Capture the cell that displays the provided text and extract its [X, Y] central coordinate. 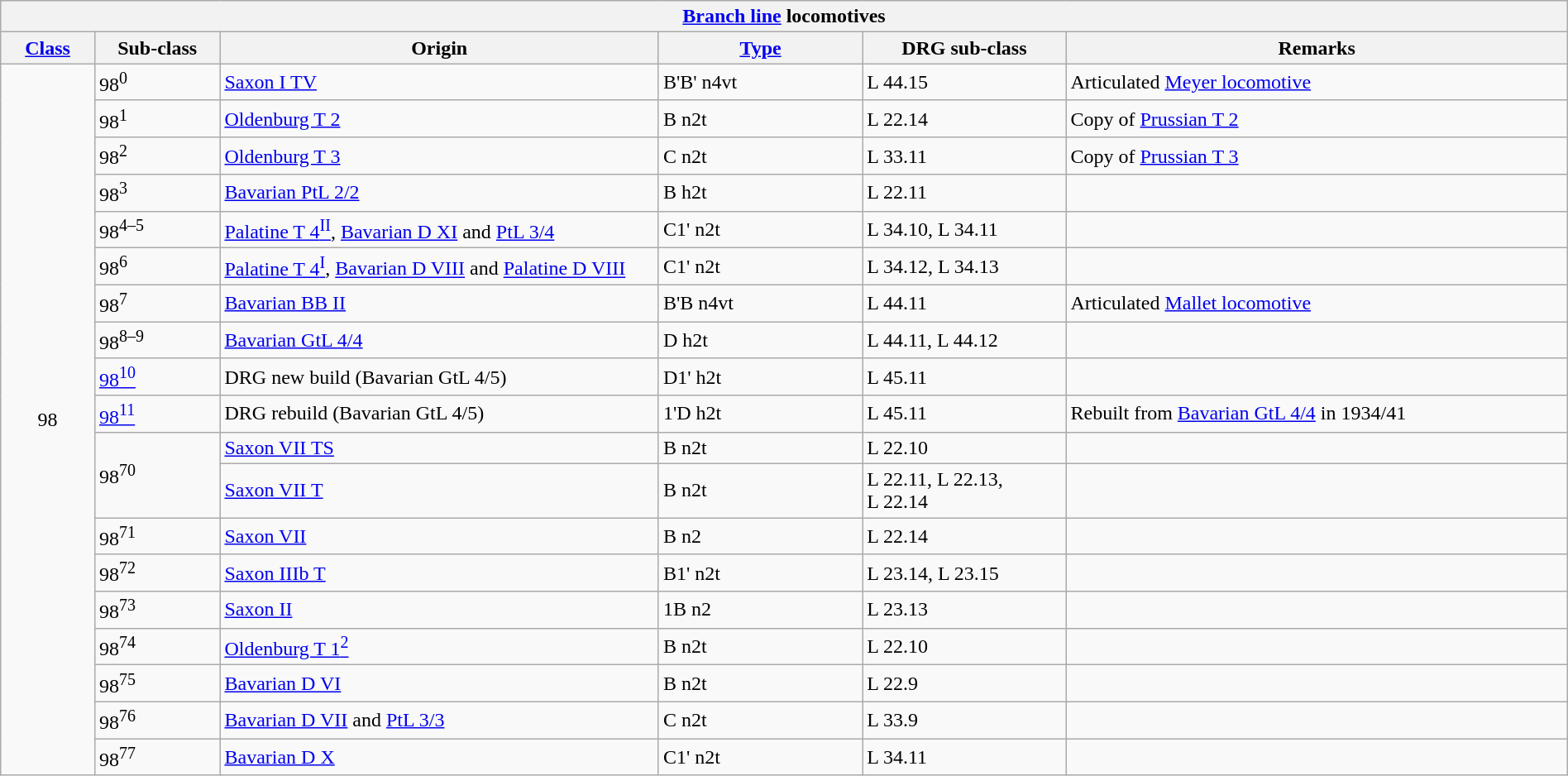
Palatine T 4I, Bavarian D VIII and Palatine D VIII [439, 266]
9871 [157, 536]
D1' h2t [760, 377]
9870 [157, 475]
L 23.13 [964, 611]
L 44.11 [964, 303]
Rebuilt from Bavarian GtL 4/4 in 1934/41 [1317, 414]
Saxon IIIb T [439, 572]
988–9 [157, 341]
9872 [157, 572]
L 34.10, L 34.11 [964, 230]
Articulated Meyer locomotive [1317, 83]
L 23.14, L 23.15 [964, 572]
9876 [157, 720]
B'B n4vt [760, 303]
D h2t [760, 341]
9811 [157, 414]
Type [760, 48]
9874 [157, 647]
Saxon II [439, 611]
Articulated Mallet locomotive [1317, 303]
Bavarian D VI [439, 683]
987 [157, 303]
983 [157, 194]
Bavarian PtL 2/2 [439, 194]
981 [157, 119]
B'B' n4vt [760, 83]
Remarks [1317, 48]
DRG new build (Bavarian GtL 4/5) [439, 377]
984–5 [157, 230]
L 22.9 [964, 683]
9810 [157, 377]
Copy of Prussian T 2 [1317, 119]
DRG sub-class [964, 48]
980 [157, 83]
DRG rebuild (Bavarian GtL 4/5) [439, 414]
Bavarian GtL 4/4 [439, 341]
1'D h2t [760, 414]
L 34.11 [964, 758]
98 [48, 420]
B n2 [760, 536]
Oldenburg T 2 [439, 119]
Class [48, 48]
L 44.15 [964, 83]
Saxon VII T [439, 490]
B1' n2t [760, 572]
Bavarian BB II [439, 303]
9875 [157, 683]
Bavarian D VII and PtL 3/3 [439, 720]
Palatine T 4II, Bavarian D XI and PtL 3/4 [439, 230]
Oldenburg T 3 [439, 156]
9877 [157, 758]
Copy of Prussian T 3 [1317, 156]
Sub-class [157, 48]
L 22.11, L 22.13, L 22.14 [964, 490]
986 [157, 266]
982 [157, 156]
Oldenburg T 12 [439, 647]
L 44.11, L 44.12 [964, 341]
1B n2 [760, 611]
9873 [157, 611]
Branch line locomotives [784, 17]
L 22.11 [964, 194]
Origin [439, 48]
B h2t [760, 194]
Bavarian D X [439, 758]
Saxon I TV [439, 83]
L 34.12, L 34.13 [964, 266]
Saxon VII [439, 536]
L 33.9 [964, 720]
L 33.11 [964, 156]
Saxon VII TS [439, 448]
